For the text-containing cell, return its midpoint in [x, y] coordinate format. 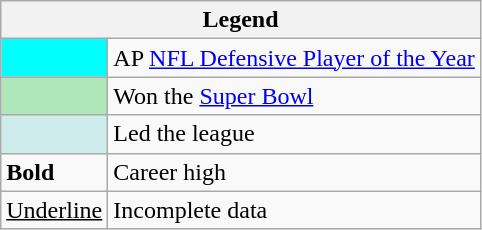
Incomplete data [294, 210]
Underline [54, 210]
AP NFL Defensive Player of the Year [294, 58]
Career high [294, 172]
Led the league [294, 134]
Legend [241, 20]
Won the Super Bowl [294, 96]
Bold [54, 172]
